Identify which cell holds the provided text, then report its (x, y) central coordinate. 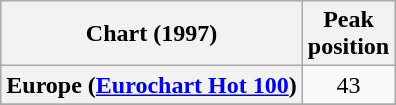
43 (348, 85)
Europe (Eurochart Hot 100) (152, 85)
Chart (1997) (152, 34)
Peakposition (348, 34)
